Output the [X, Y] coordinate of the center of the cell containing the given text.  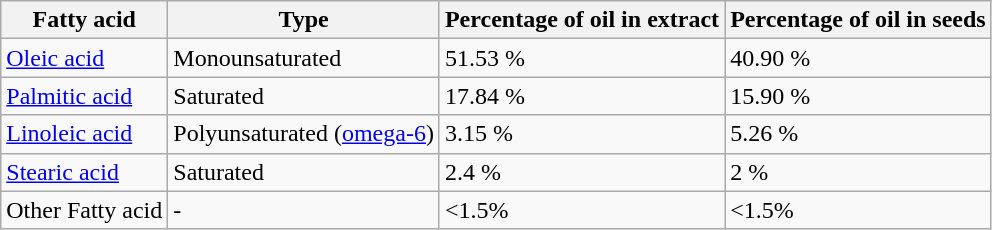
2 % [858, 172]
Stearic acid [84, 172]
Palmitic acid [84, 96]
Other Fatty acid [84, 210]
- [304, 210]
Oleic acid [84, 58]
17.84 % [582, 96]
40.90 % [858, 58]
Monounsaturated [304, 58]
5.26 % [858, 134]
Percentage of oil in seeds [858, 20]
51.53 % [582, 58]
2.4 % [582, 172]
Polyunsaturated (omega-6) [304, 134]
3.15 % [582, 134]
15.90 % [858, 96]
Type [304, 20]
Percentage of oil in extract [582, 20]
Fatty acid [84, 20]
Linoleic acid [84, 134]
